Search for the cell housing the specified text and yield its [x, y] center coordinate. 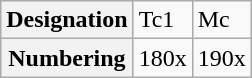
Numbering [67, 58]
190x [222, 58]
Mc [222, 20]
Tc1 [162, 20]
Designation [67, 20]
180x [162, 58]
